Locate the cell with the specified text and output its [X, Y] center coordinate. 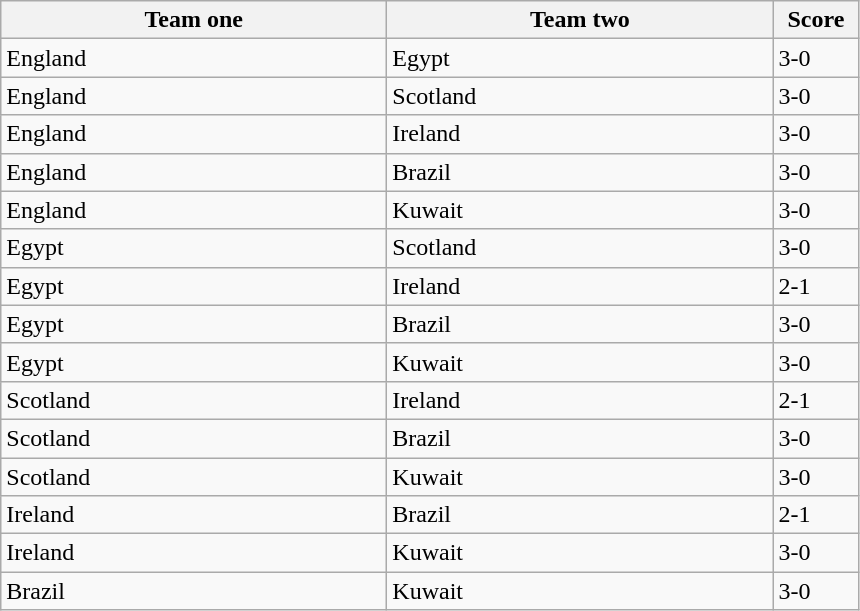
Team one [194, 20]
Team two [580, 20]
Score [816, 20]
